For the text-containing cell, return its midpoint in [X, Y] coordinate format. 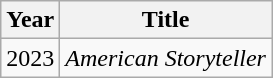
2023 [30, 58]
Title [166, 20]
American Storyteller [166, 58]
Year [30, 20]
